For the text-containing cell, return its midpoint in (X, Y) coordinate format. 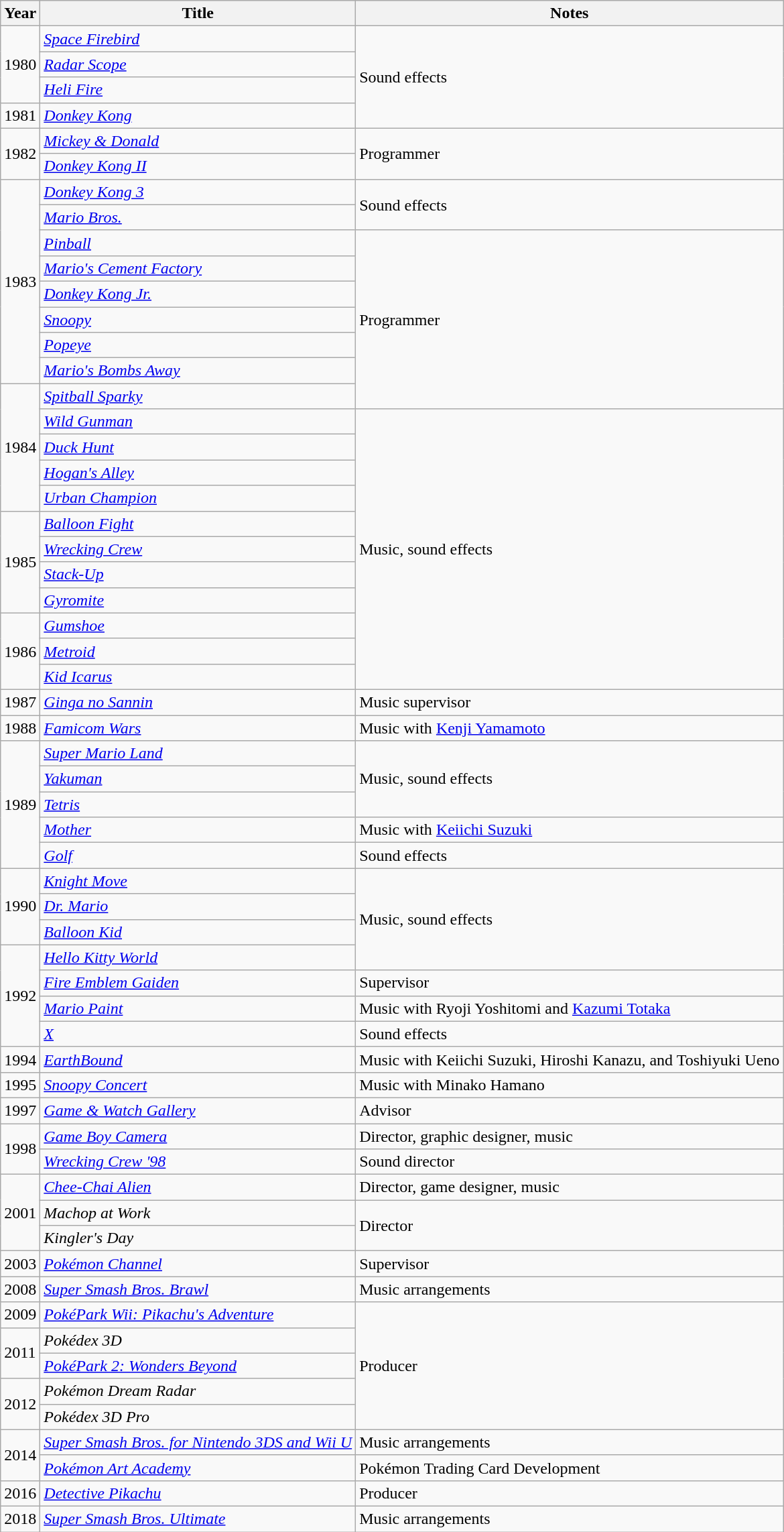
Director, graphic designer, music (570, 1136)
Sound director (570, 1162)
Fire Emblem Gaiden (198, 983)
Music supervisor (570, 702)
X (198, 1034)
1992 (20, 996)
Urban Champion (198, 498)
Pokémon Channel (198, 1264)
Yakuman (198, 779)
2016 (20, 1493)
Advisor (570, 1110)
Wild Gunman (198, 422)
EarthBound (198, 1059)
Wrecking Crew '98 (198, 1162)
Director (570, 1226)
Balloon Fight (198, 524)
1982 (20, 154)
1994 (20, 1059)
PokéPark Wii: Pikachu's Adventure (198, 1315)
Director, game designer, music (570, 1187)
2008 (20, 1289)
Gumshoe (198, 626)
1987 (20, 702)
Knight Move (198, 881)
Donkey Kong Jr. (198, 294)
Heli Fire (198, 90)
Pokémon Art Academy (198, 1468)
Year (20, 13)
1981 (20, 115)
Music with Keiichi Suzuki (570, 830)
1980 (20, 64)
2001 (20, 1213)
Notes (570, 13)
Game & Watch Gallery (198, 1110)
Ginga no Sannin (198, 702)
Machop at Work (198, 1213)
1988 (20, 727)
Snoopy (198, 320)
Donkey Kong II (198, 166)
1984 (20, 447)
Wrecking Crew (198, 549)
Mario Bros. (198, 217)
2009 (20, 1315)
Famicom Wars (198, 727)
Snoopy Concert (198, 1085)
Pokémon Dream Radar (198, 1391)
1997 (20, 1110)
Kingler's Day (198, 1238)
Music with Ryoji Yoshitomi and Kazumi Totaka (570, 1008)
Mario's Bombs Away (198, 371)
Mario Paint (198, 1008)
Title (198, 13)
Chee-Chai Alien (198, 1187)
2011 (20, 1353)
Metroid (198, 651)
Stack-Up (198, 575)
Hogan's Alley (198, 473)
PokéPark 2: Wonders Beyond (198, 1366)
Spitball Sparky (198, 396)
Donkey Kong (198, 115)
Pokédex 3D (198, 1340)
Super Smash Bros. Ultimate (198, 1519)
Tetris (198, 805)
Gyromite (198, 600)
Pokédex 3D Pro (198, 1417)
Pokémon Trading Card Development (570, 1468)
2014 (20, 1455)
Dr. Mario (198, 906)
1990 (20, 906)
Balloon Kid (198, 932)
1983 (20, 281)
Music with Keiichi Suzuki, Hiroshi Kanazu, and Toshiyuki Ueno (570, 1059)
1985 (20, 562)
Game Boy Camera (198, 1136)
Music with Minako Hamano (570, 1085)
1995 (20, 1085)
2003 (20, 1264)
Pinball (198, 243)
Donkey Kong 3 (198, 192)
Duck Hunt (198, 447)
Music with Kenji Yamamoto (570, 727)
1986 (20, 651)
Detective Pikachu (198, 1493)
1998 (20, 1149)
Kid Icarus (198, 676)
Space Firebird (198, 39)
2018 (20, 1519)
Mario's Cement Factory (198, 268)
Super Mario Land (198, 754)
Mickey & Donald (198, 141)
Popeye (198, 345)
Super Smash Bros. for Nintendo 3DS and Wii U (198, 1442)
Mother (198, 830)
Hello Kitty World (198, 957)
Golf (198, 856)
Super Smash Bros. Brawl (198, 1289)
Radar Scope (198, 64)
1989 (20, 805)
2012 (20, 1404)
